Search for the cell housing the specified text and yield its (x, y) center coordinate. 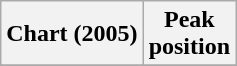
Peakposition (189, 34)
Chart (2005) (72, 34)
